Locate the cell with the specified text and output its (X, Y) center coordinate. 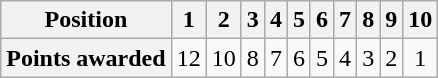
12 (188, 58)
Position (86, 20)
9 (392, 20)
Points awarded (86, 58)
